Detect which cell encompasses the target text, then output its (x, y) center coordinate. 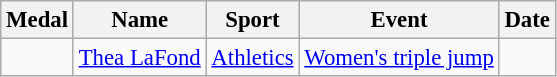
Name (140, 20)
Event (399, 20)
Women's triple jump (399, 58)
Sport (252, 20)
Date (527, 20)
Medal (38, 20)
Thea LaFond (140, 58)
Athletics (252, 58)
